Return [x, y] of the center of cell containing provided text 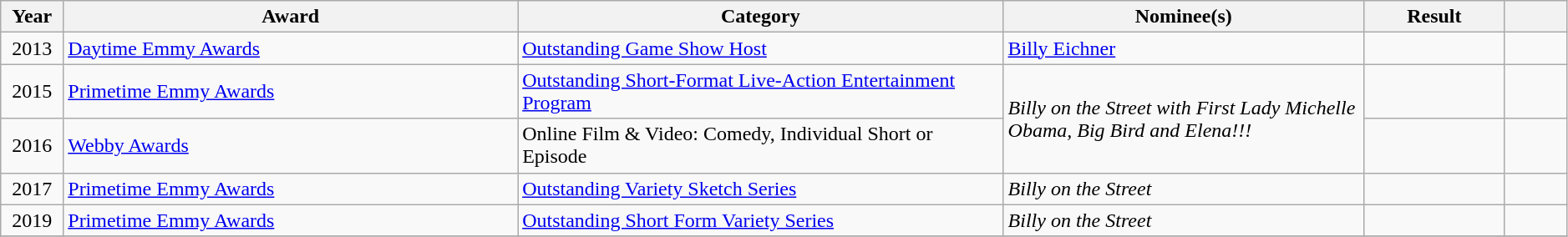
2019 [32, 220]
Billy on the Street with First Lady Michelle Obama, Big Bird and Elena!!! [1183, 118]
Nominee(s) [1183, 17]
Outstanding Game Show Host [760, 48]
2013 [32, 48]
Outstanding Short Form Variety Series [760, 220]
Billy Eichner [1183, 48]
Outstanding Variety Sketch Series [760, 189]
Online Film & Video: Comedy, Individual Short or Episode [760, 145]
Outstanding Short-Format Live-Action Entertainment Program [760, 92]
Result [1434, 17]
Daytime Emmy Awards [291, 48]
2017 [32, 189]
Webby Awards [291, 145]
Category [760, 17]
Year [32, 17]
2016 [32, 145]
Award [291, 17]
2015 [32, 92]
